Scan for the cell matching the given text and deliver its (X, Y) coordinate at center. 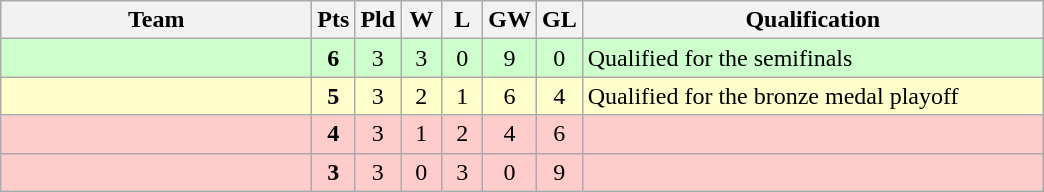
Qualified for the bronze medal playoff (812, 96)
Qualified for the semifinals (812, 58)
L (462, 20)
5 (334, 96)
GL (559, 20)
W (422, 20)
Team (156, 20)
Pld (378, 20)
Qualification (812, 20)
GW (510, 20)
Pts (334, 20)
